Output the (X, Y) coordinate of the center of the cell containing the given text.  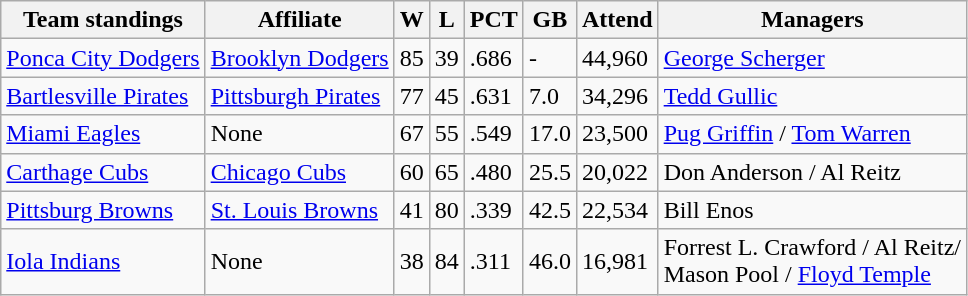
38 (412, 262)
55 (446, 134)
L (446, 20)
Affiliate (300, 20)
Attend (617, 20)
Ponca City Dodgers (103, 58)
W (412, 20)
80 (446, 210)
PCT (494, 20)
7.0 (550, 96)
42.5 (550, 210)
.311 (494, 262)
41 (412, 210)
Forrest L. Crawford / Al Reitz/ Mason Pool / Floyd Temple (812, 262)
.339 (494, 210)
.549 (494, 134)
Bill Enos (812, 210)
23,500 (617, 134)
GB (550, 20)
67 (412, 134)
16,981 (617, 262)
60 (412, 172)
22,534 (617, 210)
Pug Griffin / Tom Warren (812, 134)
85 (412, 58)
77 (412, 96)
34,296 (617, 96)
Carthage Cubs (103, 172)
Team standings (103, 20)
Bartlesville Pirates (103, 96)
.631 (494, 96)
25.5 (550, 172)
Don Anderson / Al Reitz (812, 172)
George Scherger (812, 58)
Brooklyn Dodgers (300, 58)
65 (446, 172)
Tedd Gullic (812, 96)
39 (446, 58)
Managers (812, 20)
Iola Indians (103, 262)
Pittsburg Browns (103, 210)
.686 (494, 58)
Chicago Cubs (300, 172)
45 (446, 96)
84 (446, 262)
.480 (494, 172)
17.0 (550, 134)
44,960 (617, 58)
20,022 (617, 172)
Pittsburgh Pirates (300, 96)
46.0 (550, 262)
- (550, 58)
St. Louis Browns (300, 210)
Miami Eagles (103, 134)
